Capture the cell that displays the provided text and extract its (X, Y) central coordinate. 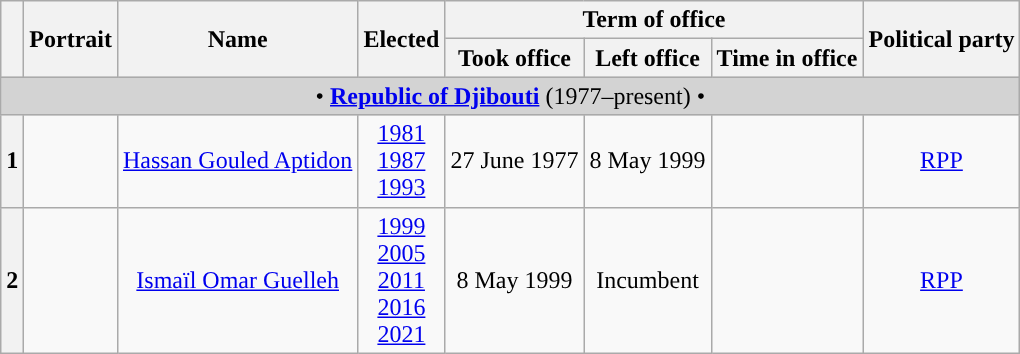
Term of office (654, 20)
Political party (942, 39)
198119871993 (402, 161)
2 (12, 280)
19992005201120162021 (402, 280)
Took office (514, 58)
27 June 1977 (514, 161)
Portrait (71, 39)
Time in office (787, 58)
Incumbent (648, 280)
1 (12, 161)
Left office (648, 58)
Hassan Gouled Aptidon (237, 161)
Ismaïl Omar Guelleh (237, 280)
• Republic of Djibouti (1977–present) • (510, 96)
Elected (402, 39)
Name (237, 39)
